From the cell containing the given text, extract its center point as (x, y) coordinate. 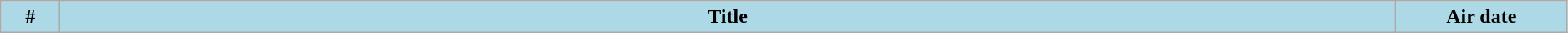
# (30, 17)
Air date (1481, 17)
Title (728, 17)
